Output the [x, y] coordinate of the center of the cell containing the given text.  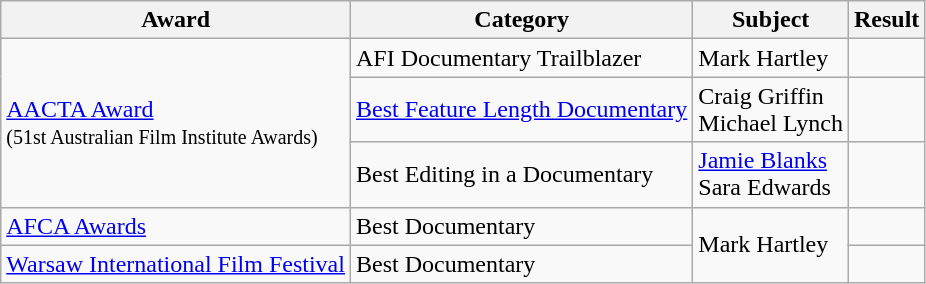
Craig GriffinMichael Lynch [771, 110]
Jamie BlanksSara Edwards [771, 174]
AACTA Award(51st Australian Film Institute Awards) [176, 123]
AFCA Awards [176, 226]
Best Editing in a Documentary [521, 174]
Warsaw International Film Festival [176, 264]
Subject [771, 20]
Award [176, 20]
AFI Documentary Trailblazer [521, 58]
Best Feature Length Documentary [521, 110]
Result [886, 20]
Category [521, 20]
